Return [X, Y] of the center of cell containing provided text 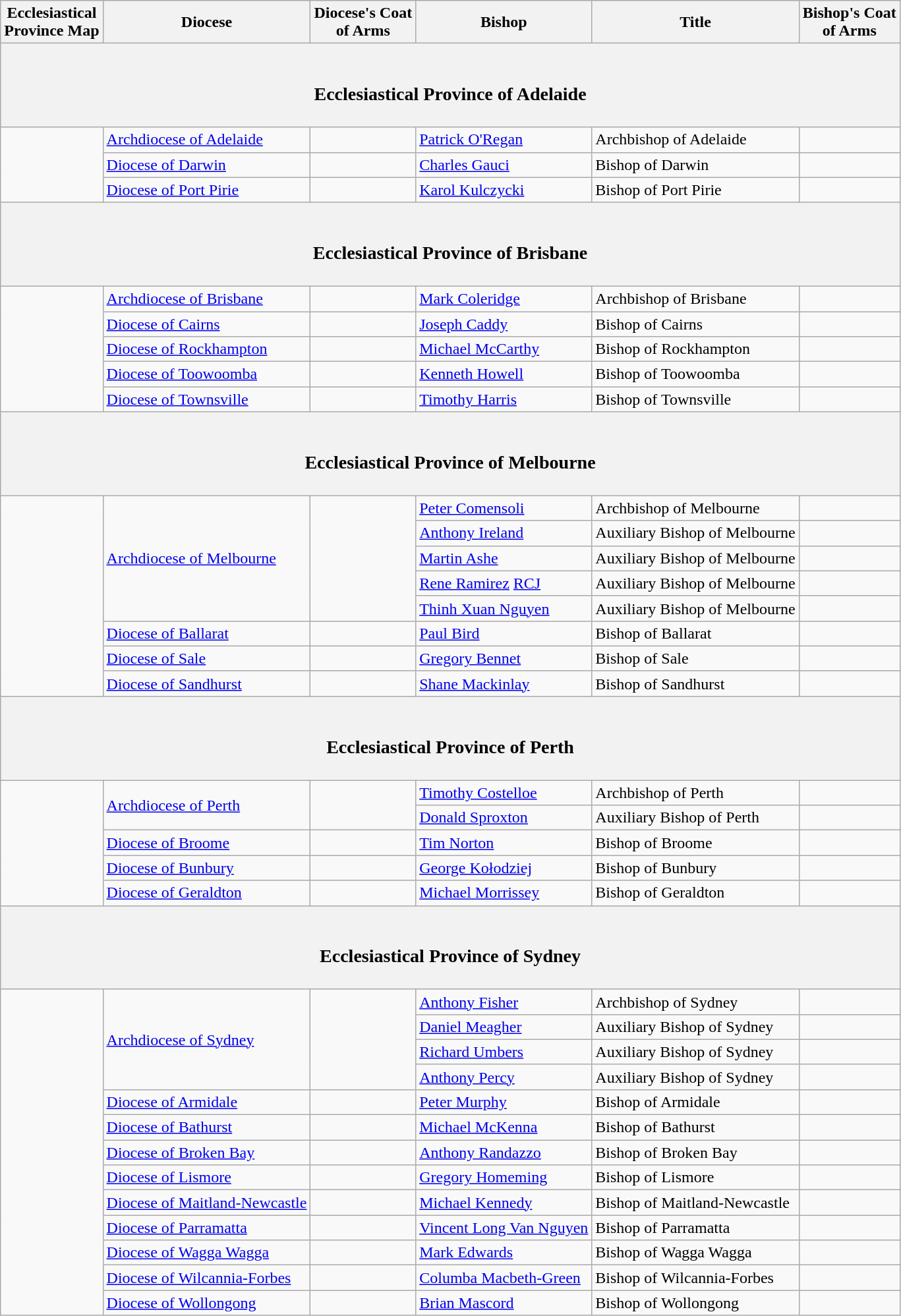
George Kołodziej [504, 868]
Diocese of Sandhurst [207, 683]
Bishop of Broken Bay [695, 1153]
Archdiocese of Adelaide [207, 140]
Gregory Bennet [504, 658]
Rene Ramirez RCJ [504, 583]
Anthony Fisher [504, 1002]
Ecclesiastical Province of Adelaide [451, 86]
Archbishop of Perth [695, 793]
Ecclesiastical Province of Sydney [451, 948]
Bishop of Townsville [695, 399]
Archdiocese of Perth [207, 805]
Bishop [504, 22]
Anthony Randazzo [504, 1153]
Bishop of Sale [695, 658]
Diocese of Townsville [207, 399]
Paul Bird [504, 633]
Karol Kulczycki [504, 190]
Diocese of Broken Bay [207, 1153]
Bishop of Bunbury [695, 868]
Archdiocese of Brisbane [207, 299]
Bishop of Wilcannia-Forbes [695, 1278]
Diocese of Wagga Wagga [207, 1253]
Bishop of Broome [695, 843]
Bishop of Bathurst [695, 1128]
Brian Mascord [504, 1303]
Archbishop of Adelaide [695, 140]
Charles Gauci [504, 165]
Donald Sproxton [504, 818]
Bishop of Rockhampton [695, 349]
Bishop of Ballarat [695, 633]
Diocese of Toowoomba [207, 374]
Joseph Caddy [504, 324]
Diocese of Rockhampton [207, 349]
Michael Kennedy [504, 1203]
Bishop of Maitland-Newcastle [695, 1203]
Bishop of Lismore [695, 1178]
Bishop of Armidale [695, 1102]
Bishop of Wagga Wagga [695, 1253]
Gregory Homeming [504, 1178]
Diocese of Wollongong [207, 1303]
Bishop of Darwin [695, 165]
Mark Coleridge [504, 299]
Timothy Costelloe [504, 793]
Anthony Ireland [504, 533]
Diocese of Lismore [207, 1178]
Title [695, 22]
Bishop of Cairns [695, 324]
Michael Morrissey [504, 893]
Kenneth Howell [504, 374]
Ecclesiastical Province of Melbourne [451, 453]
Auxiliary Bishop of Perth [695, 818]
Bishop of Port Pirie [695, 190]
Diocese of Bunbury [207, 868]
Diocese of Armidale [207, 1102]
Vincent Long Van Nguyen [504, 1228]
Anthony Percy [504, 1077]
Diocese of Broome [207, 843]
Archbishop of Brisbane [695, 299]
Archdiocese of Sydney [207, 1039]
Tim Norton [504, 843]
Diocese of Port Pirie [207, 190]
Thinh Xuan Nguyen [504, 608]
Diocese of Cairns [207, 324]
Bishop of Geraldton [695, 893]
Bishop of Toowoomba [695, 374]
Diocese's Coatof Arms [363, 22]
Diocese of Ballarat [207, 633]
Mark Edwards [504, 1253]
Archdiocese of Melbourne [207, 558]
Diocese of Sale [207, 658]
Ecclesiastical Province of Brisbane [451, 244]
Archbishop of Melbourne [695, 508]
Peter Murphy [504, 1102]
Diocese of Maitland-Newcastle [207, 1203]
Martin Ashe [504, 558]
EcclesiasticalProvince Map [51, 22]
Diocese of Darwin [207, 165]
Diocese of Bathurst [207, 1128]
Columba Macbeth-Green [504, 1278]
Bishop of Sandhurst [695, 683]
Shane Mackinlay [504, 683]
Diocese of Parramatta [207, 1228]
Bishop's Coatof Arms [849, 22]
Daniel Meagher [504, 1027]
Patrick O'Regan [504, 140]
Richard Umbers [504, 1052]
Diocese of Geraldton [207, 893]
Archbishop of Sydney [695, 1002]
Diocese [207, 22]
Timothy Harris [504, 399]
Ecclesiastical Province of Perth [451, 738]
Michael McKenna [504, 1128]
Diocese of Wilcannia-Forbes [207, 1278]
Michael McCarthy [504, 349]
Bishop of Wollongong [695, 1303]
Peter Comensoli [504, 508]
Bishop of Parramatta [695, 1228]
